Identify which cell holds the provided text, then report its (x, y) central coordinate. 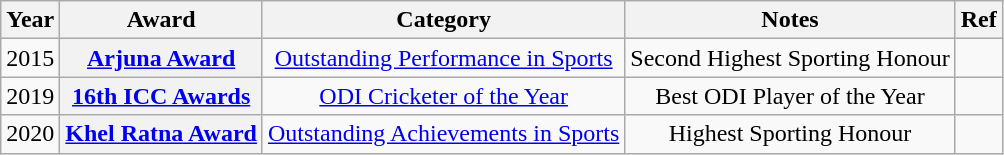
Category (443, 20)
Second Highest Sporting Honour (790, 58)
Award (162, 20)
Outstanding Performance in Sports (443, 58)
2019 (30, 96)
2015 (30, 58)
Outstanding Achievements in Sports (443, 134)
Ref (978, 20)
Highest Sporting Honour (790, 134)
Best ODI Player of the Year (790, 96)
2020 (30, 134)
Arjuna Award (162, 58)
Khel Ratna Award (162, 134)
16th ICC Awards (162, 96)
Year (30, 20)
ODI Cricketer of the Year (443, 96)
Notes (790, 20)
